Provide the [x, y] coordinate of the cell's center where the given text is located.  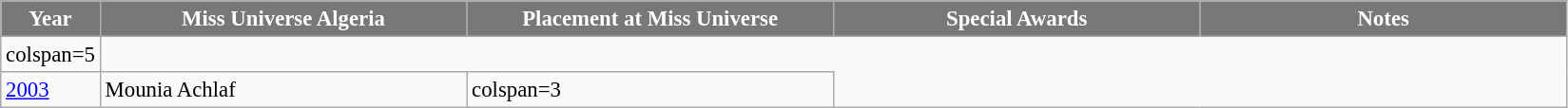
colspan=3 [650, 90]
Miss Universe Algeria [283, 19]
Special Awards [1016, 19]
2003 [50, 90]
Placement at Miss Universe [650, 19]
Mounia Achlaf [283, 90]
Year [50, 19]
Notes [1384, 19]
colspan=5 [50, 55]
